Pinpoint the cell where the given text exists, returning its (X, Y) midpoint coordinate. 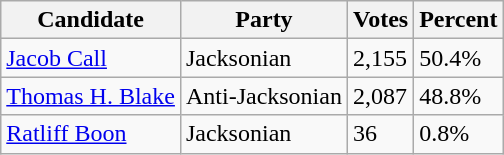
0.8% (458, 134)
Anti-Jacksonian (264, 96)
36 (380, 134)
Candidate (91, 20)
Party (264, 20)
Thomas H. Blake (91, 96)
48.8% (458, 96)
Ratliff Boon (91, 134)
Jacob Call (91, 58)
Votes (380, 20)
2,155 (380, 58)
2,087 (380, 96)
Percent (458, 20)
50.4% (458, 58)
